Identify which cell holds the provided text, then report its (x, y) central coordinate. 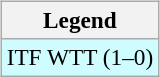
ITF WTT (1–0) (80, 57)
Legend (80, 20)
